Capture the cell that displays the provided text and extract its [x, y] central coordinate. 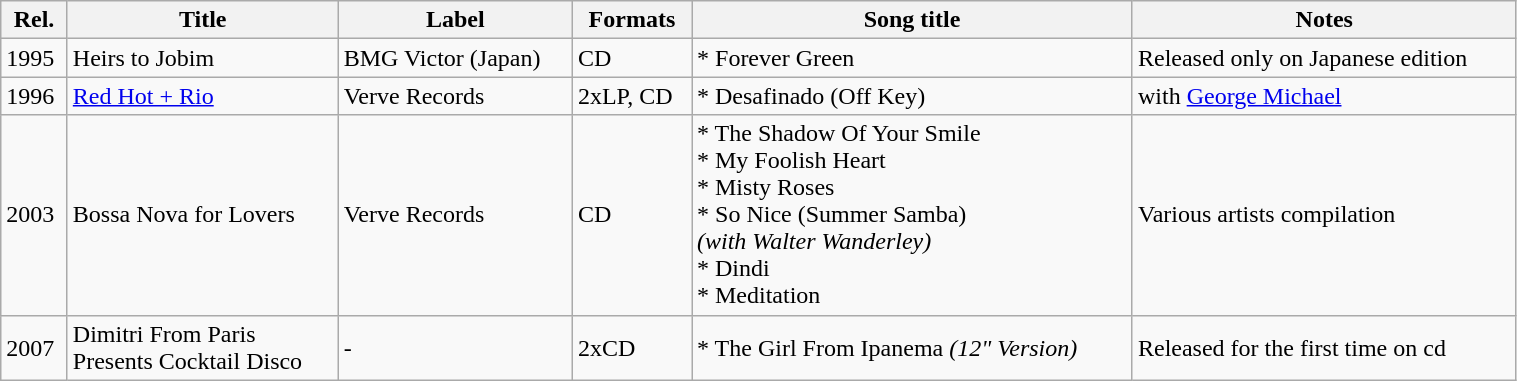
Title [202, 20]
Dimitri From ParisPresents Cocktail Disco [202, 348]
* The Girl From Ipanema (12" Version) [912, 348]
* The Shadow Of Your Smile* My Foolish Heart* Misty Roses* So Nice (Summer Samba)(with Walter Wanderley)* Dindi* Meditation [912, 215]
* Desafinado (Off Key) [912, 96]
Notes [1324, 20]
Song title [912, 20]
Bossa Nova for Lovers [202, 215]
Red Hot + Rio [202, 96]
2003 [34, 215]
BMG Victor (Japan) [455, 58]
2007 [34, 348]
with George Michael [1324, 96]
* Forever Green [912, 58]
1995 [34, 58]
Released only on Japanese edition [1324, 58]
Various artists compilation [1324, 215]
- [455, 348]
Label [455, 20]
1996 [34, 96]
Released for the first time on cd [1324, 348]
Rel. [34, 20]
2xCD [632, 348]
Formats [632, 20]
Heirs to Jobim [202, 58]
2xLP, CD [632, 96]
